Extract the [X, Y] coordinate from the center of the cell holding the provided text.  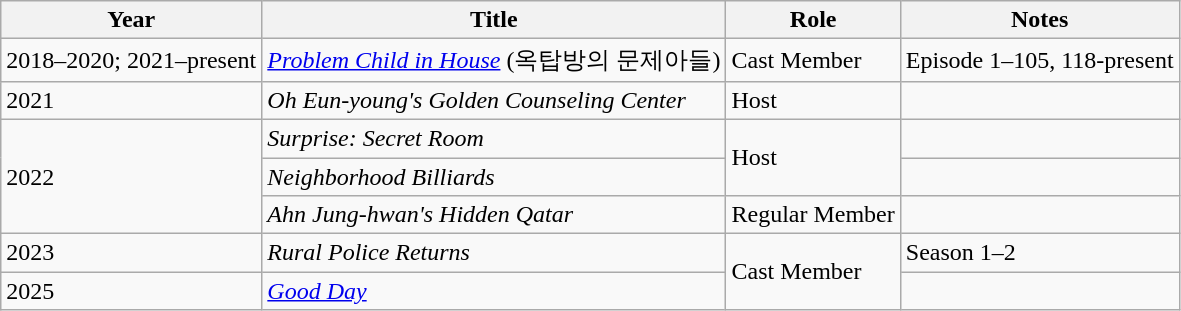
Role [813, 20]
2023 [132, 253]
2018–2020; 2021–present [132, 60]
Season 1–2 [1040, 253]
Rural Police Returns [494, 253]
Surprise: Secret Room [494, 138]
Year [132, 20]
Oh Eun-young's Golden Counseling Center [494, 100]
Title [494, 20]
2025 [132, 291]
Regular Member [813, 215]
Problem Child in House (옥탑방의 문제아들) [494, 60]
2022 [132, 176]
2021 [132, 100]
Episode 1–105, 118-present [1040, 60]
Ahn Jung-hwan's Hidden Qatar [494, 215]
Notes [1040, 20]
Good Day [494, 291]
Neighborhood Billiards [494, 177]
